Return (x, y) of the center of cell containing provided text 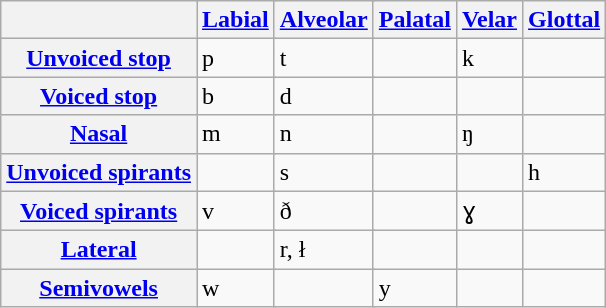
p (235, 58)
Unvoiced spirants (99, 172)
y (414, 288)
b (235, 96)
n (324, 134)
Glottal (564, 20)
d (324, 96)
r, ł (324, 250)
Alveolar (324, 20)
ŋ (489, 134)
t (324, 58)
Velar (489, 20)
k (489, 58)
Voiced spirants (99, 211)
v (235, 211)
ð (324, 211)
Semivowels (99, 288)
Lateral (99, 250)
Palatal (414, 20)
m (235, 134)
Labial (235, 20)
Nasal (99, 134)
s (324, 172)
Voiced stop (99, 96)
w (235, 288)
Unvoiced stop (99, 58)
ɣ (489, 211)
h (564, 172)
